From the cell containing the given text, extract its center point as [x, y] coordinate. 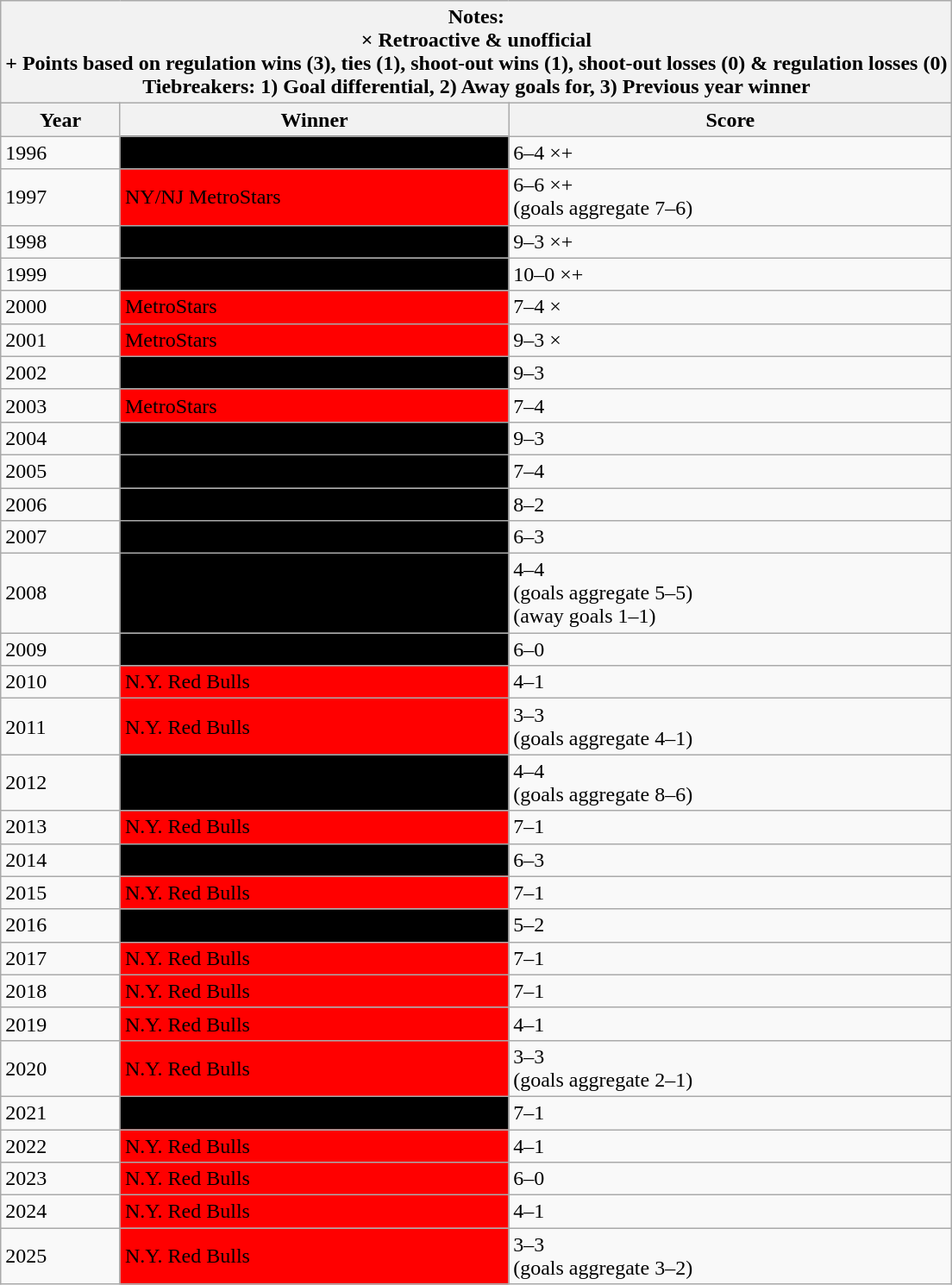
2024 [60, 1212]
NY/NJ MetroStars [314, 197]
2018 [60, 991]
1998 [60, 241]
2003 [60, 405]
Year [60, 120]
2016 [60, 925]
3–3(goals aggregate 2–1) [730, 1068]
2013 [60, 827]
2000 [60, 307]
1997 [60, 197]
6–4 ×+ [730, 153]
3–3(goals aggregate 4–1) [730, 726]
2012 [60, 783]
2011 [60, 726]
2010 [60, 682]
4–4(goals aggregate 8–6) [730, 783]
7–4 × [730, 307]
10–0 ×+ [730, 274]
Score [730, 120]
2004 [60, 438]
3–3(goals aggregate 3–2) [730, 1256]
1996 [60, 153]
2008 [60, 593]
4–4(goals aggregate 5–5)(away goals 1–1) [730, 593]
2014 [60, 860]
6–6 ×+(goals aggregate 7–6) [730, 197]
2022 [60, 1146]
2001 [60, 340]
2007 [60, 537]
2006 [60, 505]
9–3 ×+ [730, 241]
2005 [60, 471]
2002 [60, 373]
Winner [314, 120]
2019 [60, 1024]
2015 [60, 893]
2017 [60, 958]
8–2 [730, 505]
9–3 × [730, 340]
2025 [60, 1256]
2023 [60, 1179]
2009 [60, 649]
2020 [60, 1068]
5–2 [730, 925]
1999 [60, 274]
2021 [60, 1113]
